Output the (X, Y) coordinate of the center of the cell containing the given text.  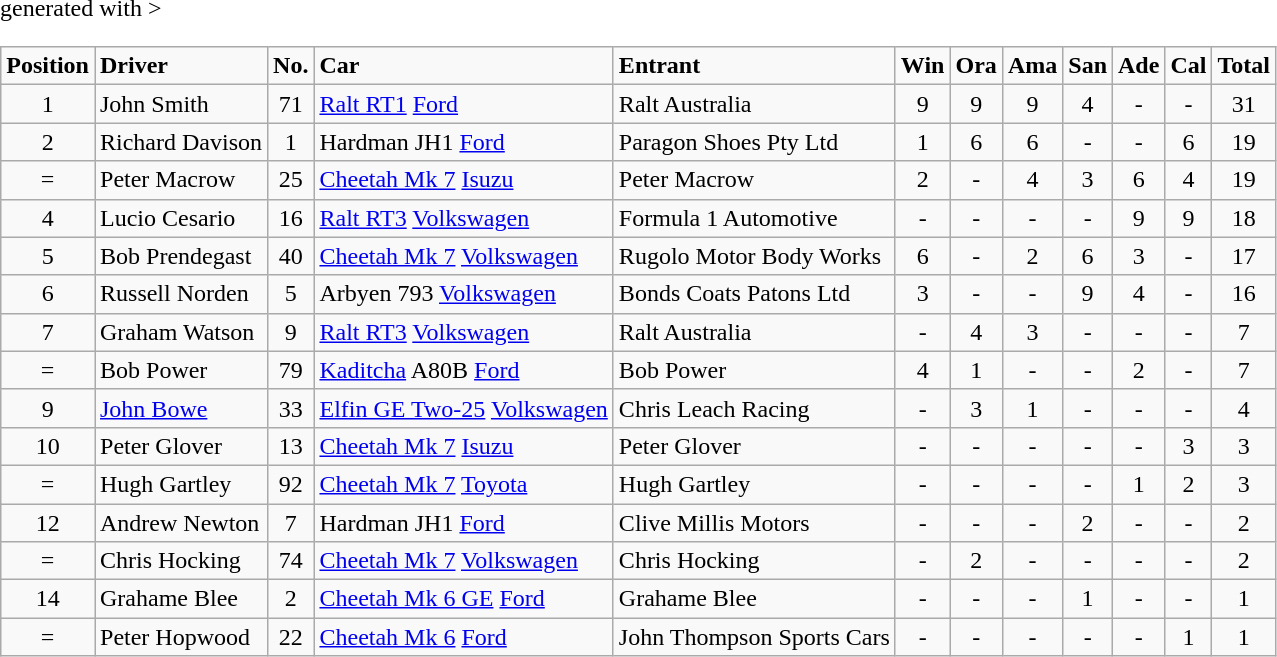
92 (291, 484)
San (1088, 66)
Elfin GE Two-25 Volkswagen (464, 408)
33 (291, 408)
Total (1244, 66)
Position (48, 66)
Cheetah Mk 6 GE Ford (464, 599)
71 (291, 104)
No. (291, 66)
Ama (1032, 66)
Bonds Coats Patons Ltd (754, 294)
Graham Watson (180, 332)
17 (1244, 256)
10 (48, 446)
74 (291, 561)
Cheetah Mk 7 Toyota (464, 484)
Peter Hopwood (180, 637)
Cal (1188, 66)
12 (48, 523)
Driver (180, 66)
Formula 1 Automotive (754, 218)
Clive Millis Motors (754, 523)
Bob Prendegast (180, 256)
40 (291, 256)
13 (291, 446)
31 (1244, 104)
Cheetah Mk 6 Ford (464, 637)
Russell Norden (180, 294)
18 (1244, 218)
Entrant (754, 66)
John Bowe (180, 408)
Lucio Cesario (180, 218)
Richard Davison (180, 142)
Ade (1139, 66)
Andrew Newton (180, 523)
Win (922, 66)
Car (464, 66)
John Thompson Sports Cars (754, 637)
Rugolo Motor Body Works (754, 256)
22 (291, 637)
Arbyen 793 Volkswagen (464, 294)
25 (291, 180)
John Smith (180, 104)
79 (291, 370)
Paragon Shoes Pty Ltd (754, 142)
Ralt RT1 Ford (464, 104)
Ora (976, 66)
Chris Leach Racing (754, 408)
14 (48, 599)
Kaditcha A80B Ford (464, 370)
